Extract the (X, Y) coordinate from the center of the cell holding the provided text.  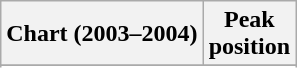
Peakposition (249, 34)
Chart (2003–2004) (102, 34)
